Output the [x, y] coordinate of the center of the cell containing the given text.  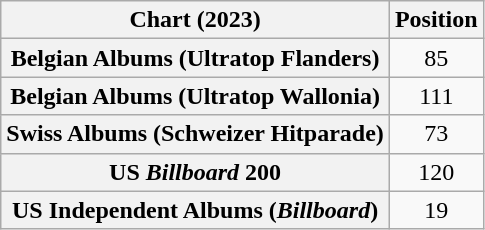
85 [436, 58]
73 [436, 134]
Belgian Albums (Ultratop Wallonia) [196, 96]
111 [436, 96]
120 [436, 172]
Position [436, 20]
Swiss Albums (Schweizer Hitparade) [196, 134]
US Billboard 200 [196, 172]
Chart (2023) [196, 20]
19 [436, 210]
Belgian Albums (Ultratop Flanders) [196, 58]
US Independent Albums (Billboard) [196, 210]
